Return (X, Y) of the center of cell containing provided text 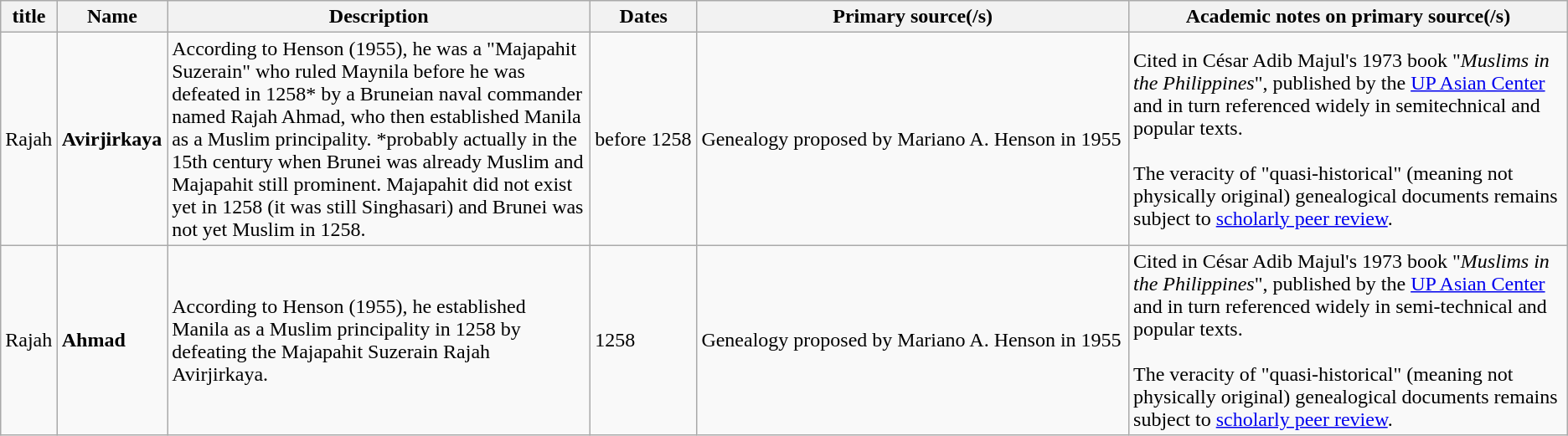
Description (379, 17)
1258 (643, 340)
before 1258 (643, 139)
Avirjirkaya (112, 139)
Academic notes on primary source(/s) (1349, 17)
According to Henson (1955), he established Manila as a Muslim principality in 1258 by defeating the Majapahit Suzerain Rajah Avirjirkaya. (379, 340)
Dates (643, 17)
Ahmad (112, 340)
title (28, 17)
Primary source(/s) (913, 17)
Name (112, 17)
